Extract the (x, y) coordinate from the center of the cell holding the provided text.  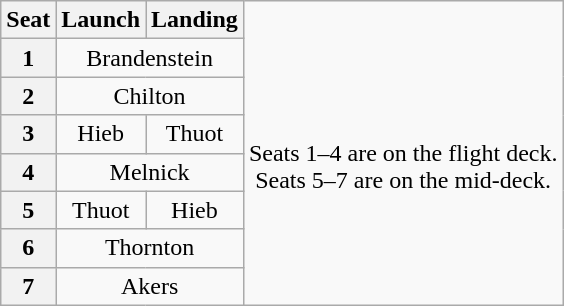
Launch (101, 20)
3 (28, 134)
2 (28, 96)
4 (28, 172)
5 (28, 210)
Akers (150, 286)
Landing (195, 20)
1 (28, 58)
Seat (28, 20)
6 (28, 248)
Melnick (150, 172)
Chilton (150, 96)
Thornton (150, 248)
Seats 1–4 are on the flight deck.Seats 5–7 are on the mid-deck. (403, 153)
7 (28, 286)
Brandenstein (150, 58)
